Return (x, y) of the center of cell containing provided text 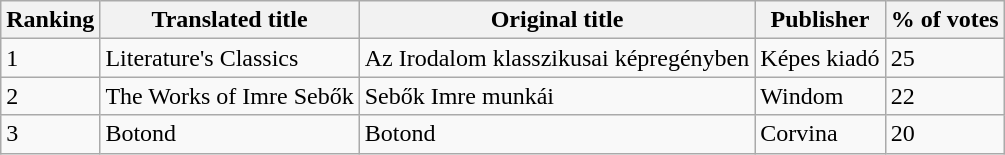
% of votes (944, 20)
Az Irodalom klasszikusai képregényben (557, 58)
Képes kiadó (820, 58)
Publisher (820, 20)
2 (50, 96)
Windom (820, 96)
Translated title (230, 20)
Original title (557, 20)
20 (944, 134)
3 (50, 134)
1 (50, 58)
22 (944, 96)
The Works of Imre Sebők (230, 96)
Corvina (820, 134)
Ranking (50, 20)
25 (944, 58)
Literature's Classics (230, 58)
Sebők Imre munkái (557, 96)
